Identify which cell holds the provided text, then report its [X, Y] central coordinate. 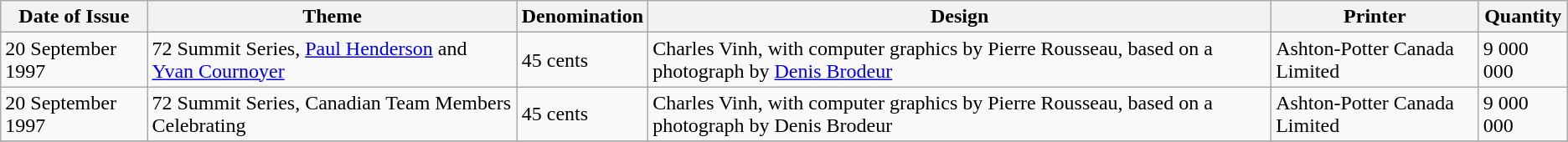
72 Summit Series, Paul Henderson and Yvan Cournoyer [332, 60]
Date of Issue [74, 17]
Quantity [1523, 17]
Design [960, 17]
72 Summit Series, Canadian Team Members Celebrating [332, 114]
Theme [332, 17]
Printer [1375, 17]
Denomination [582, 17]
